Identify which cell holds the provided text, then report its [x, y] central coordinate. 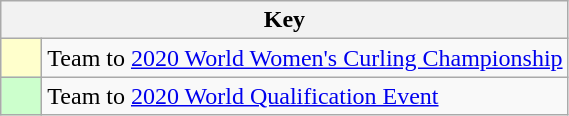
Key [284, 20]
Team to 2020 World Qualification Event [305, 96]
Team to 2020 World Women's Curling Championship [305, 58]
